Provide the [x, y] coordinate of the cell's center where the given text is located.  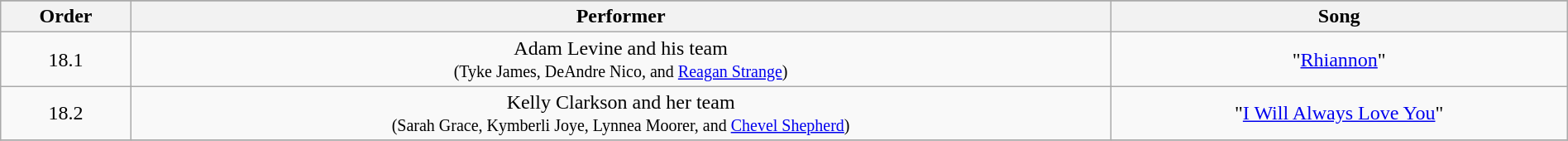
Order [66, 17]
18.2 [66, 113]
Kelly Clarkson and her team (Sarah Grace, Kymberli Joye, Lynnea Moorer, and Chevel Shepherd) [620, 113]
Performer [620, 17]
18.1 [66, 60]
"I Will Always Love You" [1339, 113]
Song [1339, 17]
"Rhiannon" [1339, 60]
Adam Levine and his team (Tyke James, DeAndre Nico, and Reagan Strange) [620, 60]
